Determine the (X, Y) coordinate at the center of the cell enclosing the given text.  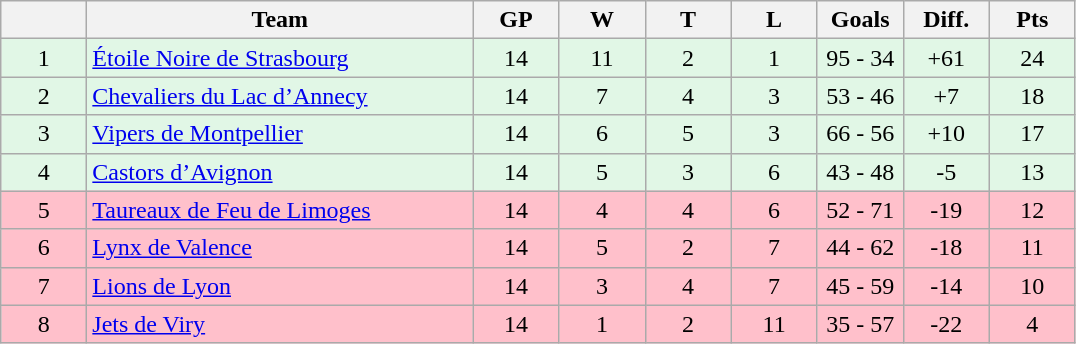
Taureaux de Feu de Limoges (280, 210)
Vipers de Montpellier (280, 134)
Jets de Viry (280, 324)
Lions de Lyon (280, 286)
10 (1032, 286)
8 (44, 324)
66 - 56 (860, 134)
+7 (946, 96)
35 - 57 (860, 324)
-22 (946, 324)
18 (1032, 96)
Diff. (946, 20)
53 - 46 (860, 96)
13 (1032, 172)
24 (1032, 58)
-14 (946, 286)
Lynx de Valence (280, 248)
43 - 48 (860, 172)
12 (1032, 210)
W (602, 20)
45 - 59 (860, 286)
Goals (860, 20)
-5 (946, 172)
44 - 62 (860, 248)
-19 (946, 210)
Étoile Noire de Strasbourg (280, 58)
GP (516, 20)
Team (280, 20)
-18 (946, 248)
Pts (1032, 20)
L (774, 20)
95 - 34 (860, 58)
52 - 71 (860, 210)
+10 (946, 134)
17 (1032, 134)
Castors d’Avignon (280, 172)
+61 (946, 58)
T (688, 20)
Chevaliers du Lac d’Annecy (280, 96)
